For the text-containing cell, return its midpoint in [x, y] coordinate format. 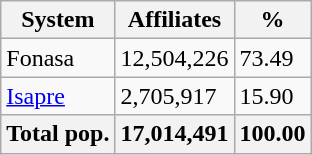
15.90 [272, 96]
Affiliates [174, 20]
12,504,226 [174, 58]
100.00 [272, 134]
17,014,491 [174, 134]
% [272, 20]
73.49 [272, 58]
System [58, 20]
Isapre [58, 96]
2,705,917 [174, 96]
Fonasa [58, 58]
Total pop. [58, 134]
